Search for the cell housing the specified text and yield its (x, y) center coordinate. 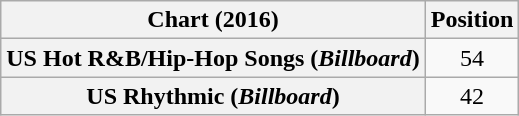
54 (472, 58)
42 (472, 96)
US Hot R&B/Hip-Hop Songs (Billboard) (213, 58)
US Rhythmic (Billboard) (213, 96)
Chart (2016) (213, 20)
Position (472, 20)
